Pinpoint the cell where the given text exists, returning its [x, y] midpoint coordinate. 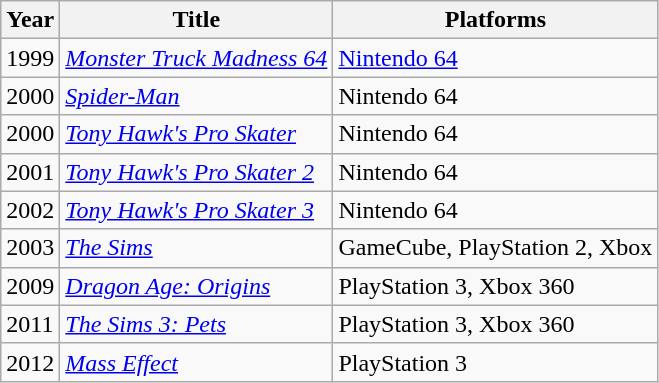
2009 [30, 286]
2003 [30, 248]
2012 [30, 362]
Dragon Age: Origins [196, 286]
Spider-Man [196, 96]
Tony Hawk's Pro Skater 2 [196, 172]
Year [30, 20]
Platforms [496, 20]
Tony Hawk's Pro Skater 3 [196, 210]
2001 [30, 172]
2002 [30, 210]
1999 [30, 58]
Tony Hawk's Pro Skater [196, 134]
The Sims [196, 248]
Mass Effect [196, 362]
The Sims 3: Pets [196, 324]
PlayStation 3 [496, 362]
GameCube, PlayStation 2, Xbox [496, 248]
Monster Truck Madness 64 [196, 58]
2011 [30, 324]
Title [196, 20]
